Return the [X, Y] coordinate for the center point of the cell that contains the specified text.  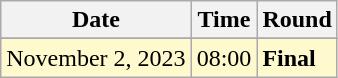
Final [297, 58]
Round [297, 20]
08:00 [224, 58]
November 2, 2023 [96, 58]
Date [96, 20]
Time [224, 20]
